Locate the cell with the specified text and output its (x, y) center coordinate. 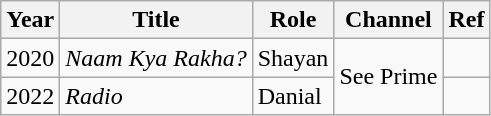
Channel (388, 20)
Shayan (293, 58)
2020 (30, 58)
Ref (466, 20)
Year (30, 20)
Danial (293, 96)
2022 (30, 96)
See Prime (388, 77)
Radio (156, 96)
Naam Kya Rakha? (156, 58)
Role (293, 20)
Title (156, 20)
